Return (X, Y) of the center of cell containing provided text 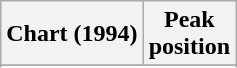
Peakposition (189, 34)
Chart (1994) (72, 34)
